Find where the given text appears and provide that cell's center as (x, y) coordinate. 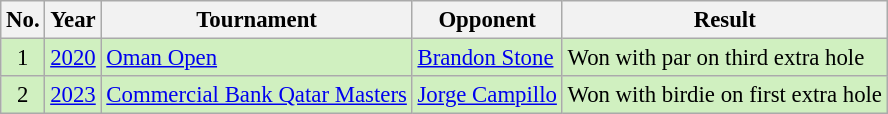
Oman Open (256, 58)
2023 (73, 95)
Tournament (256, 20)
Won with par on third extra hole (724, 58)
2020 (73, 58)
Result (724, 20)
Year (73, 20)
Brandon Stone (487, 58)
2 (23, 95)
Won with birdie on first extra hole (724, 95)
Opponent (487, 20)
1 (23, 58)
Jorge Campillo (487, 95)
No. (23, 20)
Commercial Bank Qatar Masters (256, 95)
